Output the [x, y] coordinate of the center of the cell containing the given text.  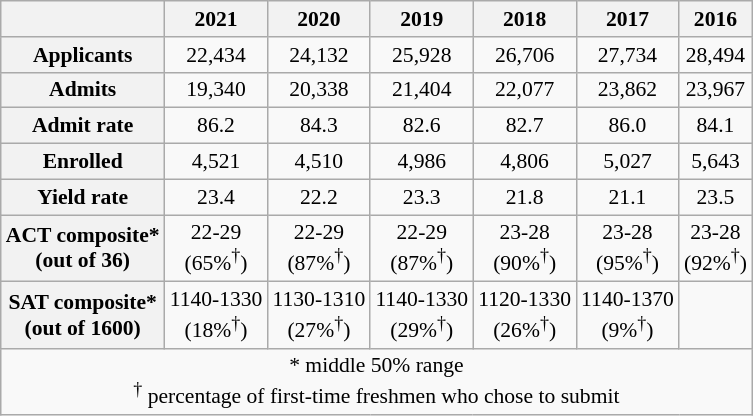
SAT composite*(out of 1600) [83, 314]
27,734 [628, 54]
1140-1330(18%†) [216, 314]
21.8 [524, 197]
25,928 [422, 54]
22,434 [216, 54]
ACT composite*(out of 36) [83, 248]
23.5 [716, 197]
26,706 [524, 54]
28,494 [716, 54]
5,643 [716, 161]
2019 [422, 19]
1120-1330(26%†) [524, 314]
86.2 [216, 126]
* middle 50% range † percentage of first-time freshmen who chose to submit [376, 382]
82.7 [524, 126]
23.4 [216, 197]
Admits [83, 90]
4,806 [524, 161]
1140-1330(29%†) [422, 314]
21.1 [628, 197]
Admit rate [83, 126]
1140-1370(9%†) [628, 314]
24,132 [318, 54]
20,338 [318, 90]
23-28(90%†) [524, 248]
22-29(65%†) [216, 248]
2020 [318, 19]
5,027 [628, 161]
Applicants [83, 54]
23,862 [628, 90]
23,967 [716, 90]
Yield rate [83, 197]
4,521 [216, 161]
4,986 [422, 161]
19,340 [216, 90]
2017 [628, 19]
84.3 [318, 126]
84.1 [716, 126]
23-28(92%†) [716, 248]
2021 [216, 19]
21,404 [422, 90]
Enrolled [83, 161]
2018 [524, 19]
23.3 [422, 197]
4,510 [318, 161]
22,077 [524, 90]
1130-1310(27%†) [318, 314]
2016 [716, 19]
86.0 [628, 126]
23-28(95%†) [628, 248]
22.2 [318, 197]
82.6 [422, 126]
